Extract the [X, Y] coordinate from the center of the cell holding the provided text.  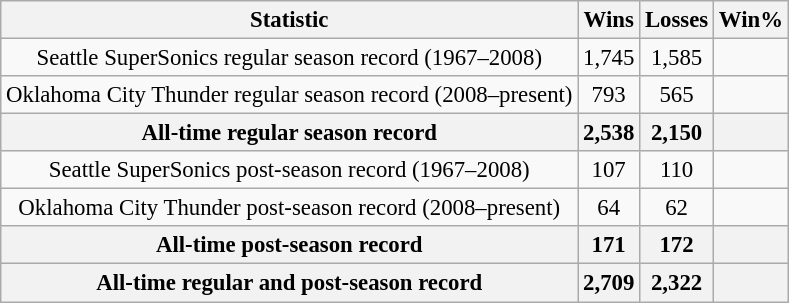
Win% [752, 20]
All-time post-season record [290, 245]
565 [677, 95]
171 [609, 245]
110 [677, 170]
793 [609, 95]
2,538 [609, 133]
1,585 [677, 58]
62 [677, 208]
107 [609, 170]
All-time regular season record [290, 133]
Wins [609, 20]
Oklahoma City Thunder regular season record (2008–present) [290, 95]
Seattle SuperSonics regular season record (1967–2008) [290, 58]
2,709 [609, 283]
Statistic [290, 20]
Seattle SuperSonics post-season record (1967–2008) [290, 170]
Losses [677, 20]
1,745 [609, 58]
2,322 [677, 283]
2,150 [677, 133]
172 [677, 245]
All-time regular and post-season record [290, 283]
64 [609, 208]
Oklahoma City Thunder post-season record (2008–present) [290, 208]
